Pinpoint the cell where the given text exists, returning its (X, Y) midpoint coordinate. 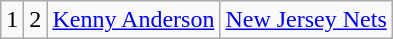
1 (12, 20)
New Jersey Nets (306, 20)
2 (36, 20)
Kenny Anderson (134, 20)
